Find where the given text appears and provide that cell's center as (X, Y) coordinate. 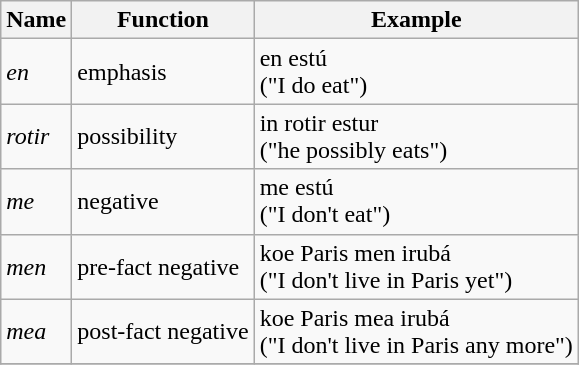
post-fact negative (163, 332)
possibility (163, 136)
emphasis (163, 72)
Function (163, 20)
en estú("I do eat") (416, 72)
me (36, 202)
mea (36, 332)
en (36, 72)
in rotir estur("he possibly eats") (416, 136)
rotir (36, 136)
men (36, 266)
Name (36, 20)
pre-fact negative (163, 266)
Example (416, 20)
negative (163, 202)
me estú("I don't eat") (416, 202)
koe Paris mea irubá("I don't live in Paris any more") (416, 332)
koe Paris men irubá("I don't live in Paris yet") (416, 266)
